Output the (X, Y) coordinate of the center of the cell containing the given text.  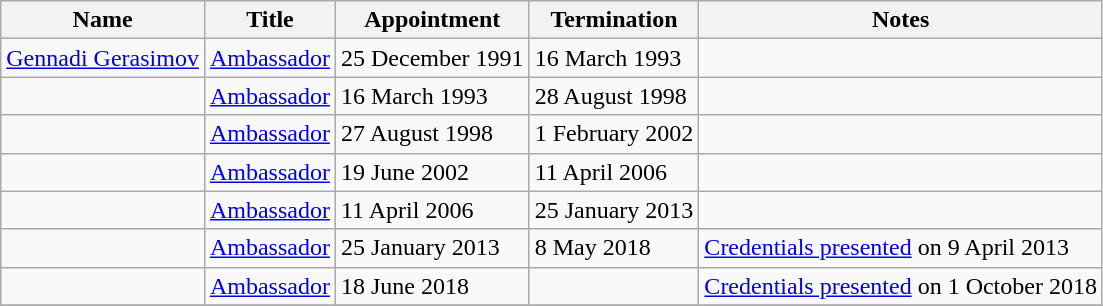
Credentials presented on 1 October 2018 (901, 286)
25 December 1991 (432, 58)
Credentials presented on 9 April 2013 (901, 248)
Appointment (432, 20)
19 June 2002 (432, 172)
28 August 1998 (614, 96)
Gennadi Gerasimov (103, 58)
Termination (614, 20)
Title (270, 20)
18 June 2018 (432, 286)
Notes (901, 20)
1 February 2002 (614, 134)
Name (103, 20)
27 August 1998 (432, 134)
8 May 2018 (614, 248)
